Detect which cell encompasses the target text, then output its (X, Y) center coordinate. 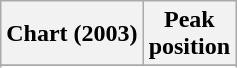
Peakposition (189, 34)
Chart (2003) (72, 34)
